Extract the (x, y) coordinate from the center of the cell holding the provided text.  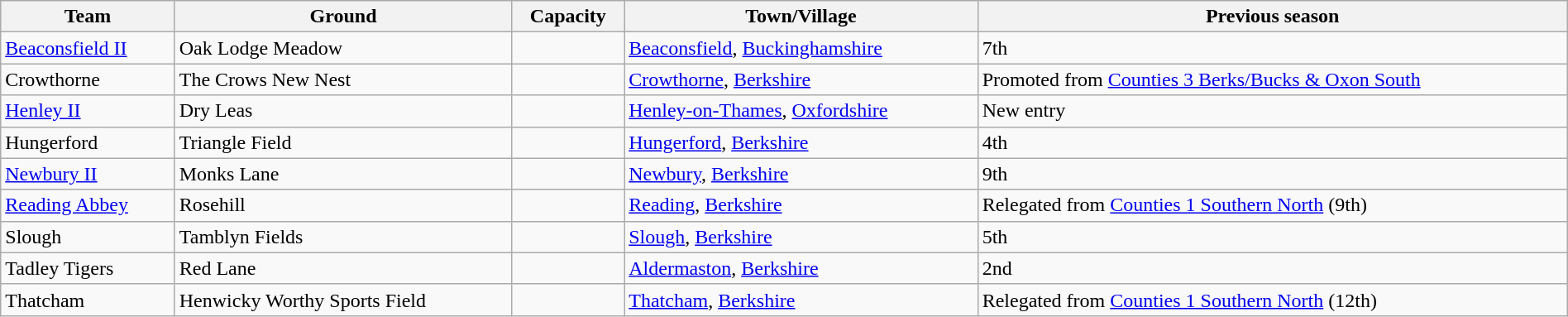
Newbury, Berkshire (801, 174)
Beaconsfield II (88, 48)
Henley II (88, 111)
Reading Abbey (88, 205)
Relegated from Counties 1 Southern North (9th) (1272, 205)
Promoted from Counties 3 Berks/Bucks & Oxon South (1272, 79)
Reading, Berkshire (801, 205)
7th (1272, 48)
Thatcham, Berkshire (801, 300)
Triangle Field (343, 142)
Tadley Tigers (88, 268)
Oak Lodge Meadow (343, 48)
The Crows New Nest (343, 79)
5th (1272, 237)
Thatcham (88, 300)
Aldermaston, Berkshire (801, 268)
Hungerford, Berkshire (801, 142)
2nd (1272, 268)
Ground (343, 17)
Slough (88, 237)
Henley-on-Thames, Oxfordshire (801, 111)
Henwicky Worthy Sports Field (343, 300)
Slough, Berkshire (801, 237)
Monks Lane (343, 174)
Tamblyn Fields (343, 237)
4th (1272, 142)
Rosehill (343, 205)
Town/Village (801, 17)
Dry Leas (343, 111)
Previous season (1272, 17)
New entry (1272, 111)
Red Lane (343, 268)
Team (88, 17)
Hungerford (88, 142)
Crowthorne (88, 79)
Beaconsfield, Buckinghamshire (801, 48)
Crowthorne, Berkshire (801, 79)
Relegated from Counties 1 Southern North (12th) (1272, 300)
9th (1272, 174)
Newbury II (88, 174)
Capacity (568, 17)
